Return (X, Y) of the center of cell containing provided text 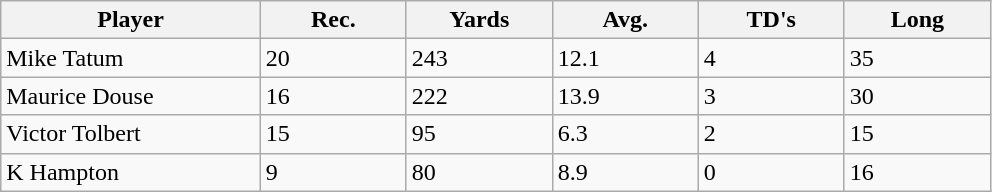
20 (333, 58)
TD's (771, 20)
2 (771, 134)
Long (917, 20)
30 (917, 96)
Player (131, 20)
12.1 (625, 58)
222 (479, 96)
95 (479, 134)
6.3 (625, 134)
Mike Tatum (131, 58)
35 (917, 58)
243 (479, 58)
9 (333, 172)
3 (771, 96)
8.9 (625, 172)
13.9 (625, 96)
0 (771, 172)
80 (479, 172)
Victor Tolbert (131, 134)
Maurice Douse (131, 96)
Rec. (333, 20)
K Hampton (131, 172)
Yards (479, 20)
Avg. (625, 20)
4 (771, 58)
